Detect which cell encompasses the target text, then output its [x, y] center coordinate. 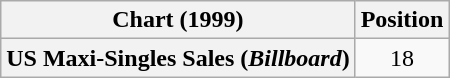
US Maxi-Singles Sales (Billboard) [178, 58]
18 [402, 58]
Position [402, 20]
Chart (1999) [178, 20]
